Detect which cell encompasses the target text, then output its (x, y) center coordinate. 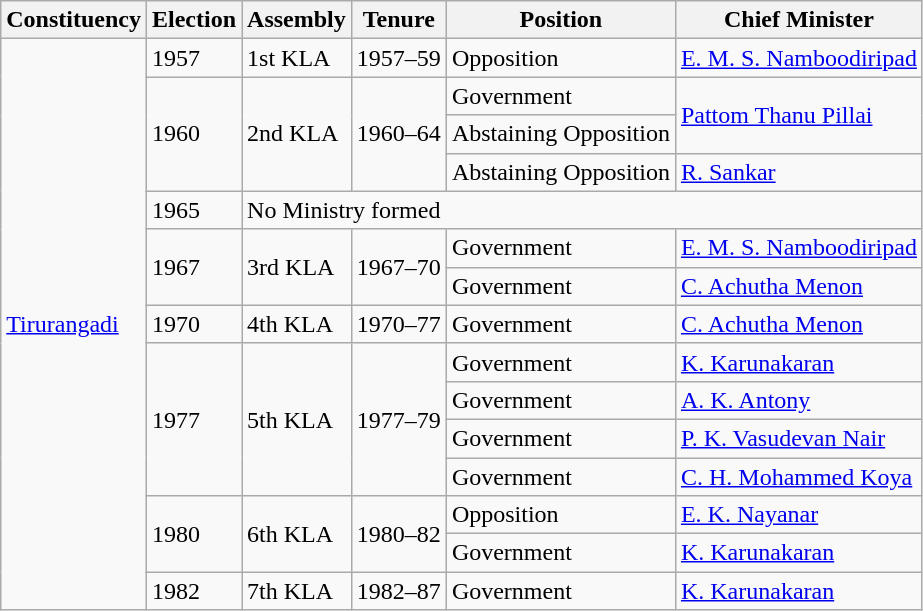
1980–82 (398, 534)
Constituency (74, 20)
Pattom Thanu Pillai (798, 115)
C. H. Mohammed Koya (798, 477)
1970–77 (398, 324)
1967 (194, 267)
No Ministry formed (582, 210)
Election (194, 20)
Position (560, 20)
1970 (194, 324)
1967–70 (398, 267)
R. Sankar (798, 172)
Chief Minister (798, 20)
1960 (194, 134)
1965 (194, 210)
4th KLA (297, 324)
1982–87 (398, 591)
E. K. Nayanar (798, 515)
1980 (194, 534)
Tirurangadi (74, 324)
A. K. Antony (798, 400)
1982 (194, 591)
P. K. Vasudevan Nair (798, 438)
6th KLA (297, 534)
1957–59 (398, 58)
Assembly (297, 20)
1960–64 (398, 134)
2nd KLA (297, 134)
1957 (194, 58)
1977–79 (398, 419)
7th KLA (297, 591)
1977 (194, 419)
1st KLA (297, 58)
5th KLA (297, 419)
Tenure (398, 20)
3rd KLA (297, 267)
